Find where the given text appears and provide that cell's center as (x, y) coordinate. 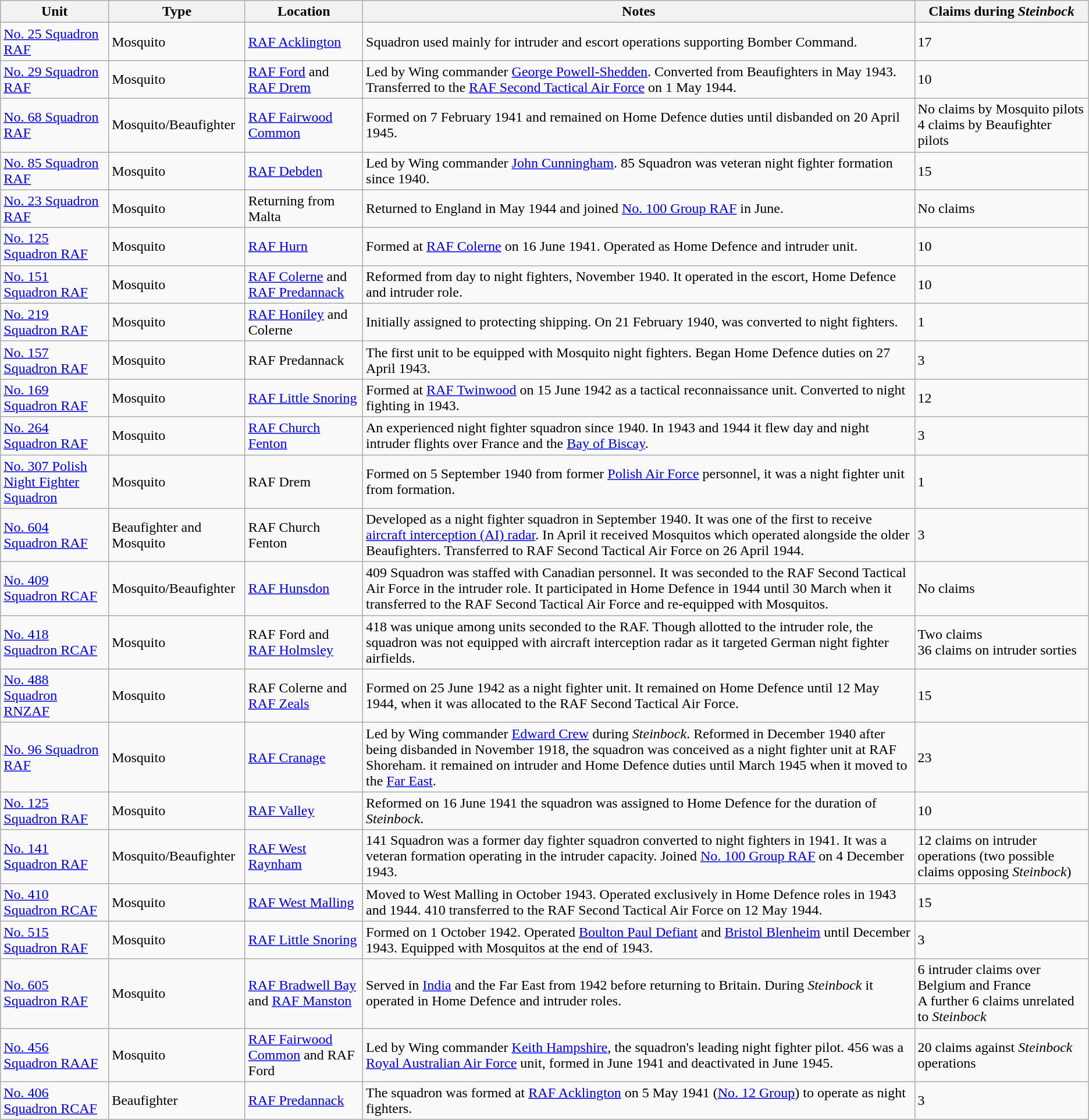
RAF West Malling (304, 902)
Formed at RAF Colerne on 16 June 1941. Operated as Home Defence and intruder unit. (639, 247)
Formed on 7 February 1941 and remained on Home Defence duties until disbanded on 20 April 1945. (639, 125)
23 (1002, 758)
17 (1002, 42)
12 (1002, 398)
No. 25 Squadron RAF (55, 42)
Initially assigned to protecting shipping. On 21 February 1940, was converted to night fighters. (639, 322)
RAF Cranage (304, 758)
No. 410 Squadron RCAF (55, 902)
RAF Debden (304, 171)
No. 456 Squadron RAAF (55, 1055)
RAF Colerne and RAF Predannack (304, 284)
No claims by Mosquito pilots4 claims by Beaufighter pilots (1002, 125)
No. 409 Squadron RCAF (55, 589)
Type (177, 12)
Squadron used mainly for intruder and escort operations supporting Bomber Command. (639, 42)
12 claims on intruder operations (two possible claims opposing Steinbock) (1002, 856)
RAF Bradwell Bay and RAF Manston (304, 994)
No. 23 Squadron RAF (55, 208)
An experienced night fighter squadron since 1940. In 1943 and 1944 it flew day and night intruder flights over France and the Bay of Biscay. (639, 435)
No. 406 Squadron RCAF (55, 1101)
6 intruder claims over Belgium and FranceA further 6 claims unrelated to Steinbock (1002, 994)
No. 169 Squadron RAF (55, 398)
No. 515 Squadron RAF (55, 940)
RAF Hurn (304, 247)
No. 604 Squadron RAF (55, 535)
Returning from Malta (304, 208)
Returned to England in May 1944 and joined No. 100 Group RAF in June. (639, 208)
No. 96 Squadron RAF (55, 758)
Reformed on 16 June 1941 the squadron was assigned to Home Defence for the duration of Steinbock. (639, 811)
Formed on 1 October 1942. Operated Boulton Paul Defiant and Bristol Blenheim until December 1943. Equipped with Mosquitos at the end of 1943. (639, 940)
Led by Wing commander George Powell-Shedden. Converted from Beaufighters in May 1943. Transferred to the RAF Second Tactical Air Force on 1 May 1944. (639, 79)
Claims during Steinbock (1002, 12)
20 claims against Steinbock operations (1002, 1055)
Formed on 5 September 1940 from former Polish Air Force personnel, it was a night fighter unit from formation. (639, 482)
No. 68 Squadron RAF (55, 125)
No. 29 Squadron RAF (55, 79)
Served in India and the Far East from 1942 before returning to Britain. During Steinbock it operated in Home Defence and intruder roles. (639, 994)
No. 151 Squadron RAF (55, 284)
Beaufighter (177, 1101)
Location (304, 12)
Reformed from day to night fighters, November 1940. It operated in the escort, Home Defence and intruder role. (639, 284)
RAF Hunsdon (304, 589)
RAF Fairwood Common (304, 125)
RAF Valley (304, 811)
RAF Ford and RAF Drem (304, 79)
Unit (55, 12)
RAF Ford and RAF Holmsley (304, 642)
RAF Honiley and Colerne (304, 322)
RAF West Raynham (304, 856)
No. 488 Squadron RNZAF (55, 696)
Led by Wing commander John Cunningham. 85 Squadron was veteran night fighter formation since 1940. (639, 171)
RAF Fairwood Common and RAF Ford (304, 1055)
No. 307 Polish Night Fighter Squadron (55, 482)
No. 605 Squadron RAF (55, 994)
Formed at RAF Twinwood on 15 June 1942 as a tactical reconnaissance unit. Converted to night fighting in 1943. (639, 398)
No. 141 Squadron RAF (55, 856)
The squadron was formed at RAF Acklington on 5 May 1941 (No. 12 Group) to operate as night fighters. (639, 1101)
No. 264 Squadron RAF (55, 435)
RAF Drem (304, 482)
Notes (639, 12)
RAF Acklington (304, 42)
Two claims36 claims on intruder sorties (1002, 642)
Beaufighter and Mosquito (177, 535)
No. 157 Squadron RAF (55, 360)
No. 85 Squadron RAF (55, 171)
No. 219 Squadron RAF (55, 322)
The first unit to be equipped with Mosquito night fighters. Began Home Defence duties on 27 April 1943. (639, 360)
RAF Colerne and RAF Zeals (304, 696)
No. 418 Squadron RCAF (55, 642)
